Determine the (x, y) coordinate at the center of the cell enclosing the given text.  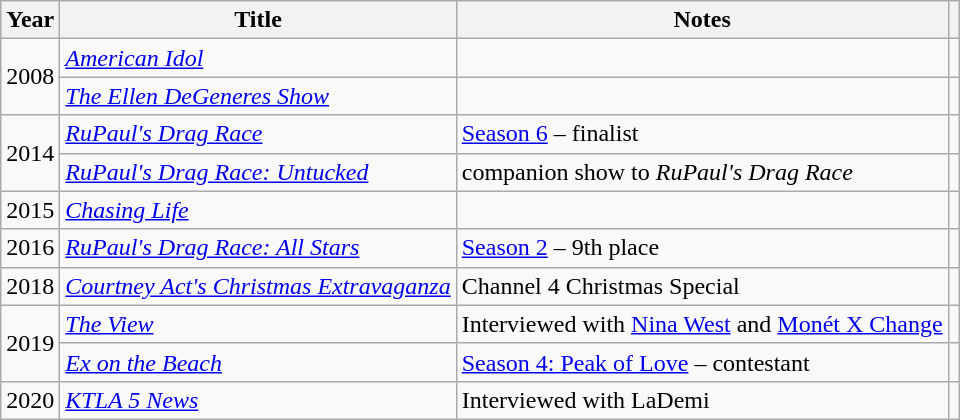
Chasing Life (258, 210)
companion show to RuPaul's Drag Race (702, 172)
2016 (30, 248)
RuPaul's Drag Race (258, 134)
The Ellen DeGeneres Show (258, 96)
2020 (30, 400)
RuPaul's Drag Race: All Stars (258, 248)
Season 6 – finalist (702, 134)
American Idol (258, 58)
Interviewed with LaDemi (702, 400)
2014 (30, 153)
2008 (30, 77)
RuPaul's Drag Race: Untucked (258, 172)
The View (258, 324)
Notes (702, 20)
Courtney Act's Christmas Extravaganza (258, 286)
2019 (30, 343)
Season 2 – 9th place (702, 248)
KTLA 5 News (258, 400)
Title (258, 20)
Year (30, 20)
2015 (30, 210)
Channel 4 Christmas Special (702, 286)
Season 4: Peak of Love – contestant (702, 362)
Ex on the Beach (258, 362)
Interviewed with Nina West and Monét X Change (702, 324)
2018 (30, 286)
